Capture the cell that displays the provided text and extract its (X, Y) central coordinate. 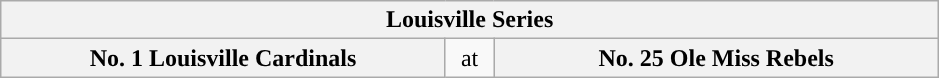
No. 1 Louisville Cardinals (224, 58)
at (470, 58)
No. 25 Ole Miss Rebels (716, 58)
Louisville Series (470, 20)
